Pinpoint the cell where the given text exists, returning its (x, y) midpoint coordinate. 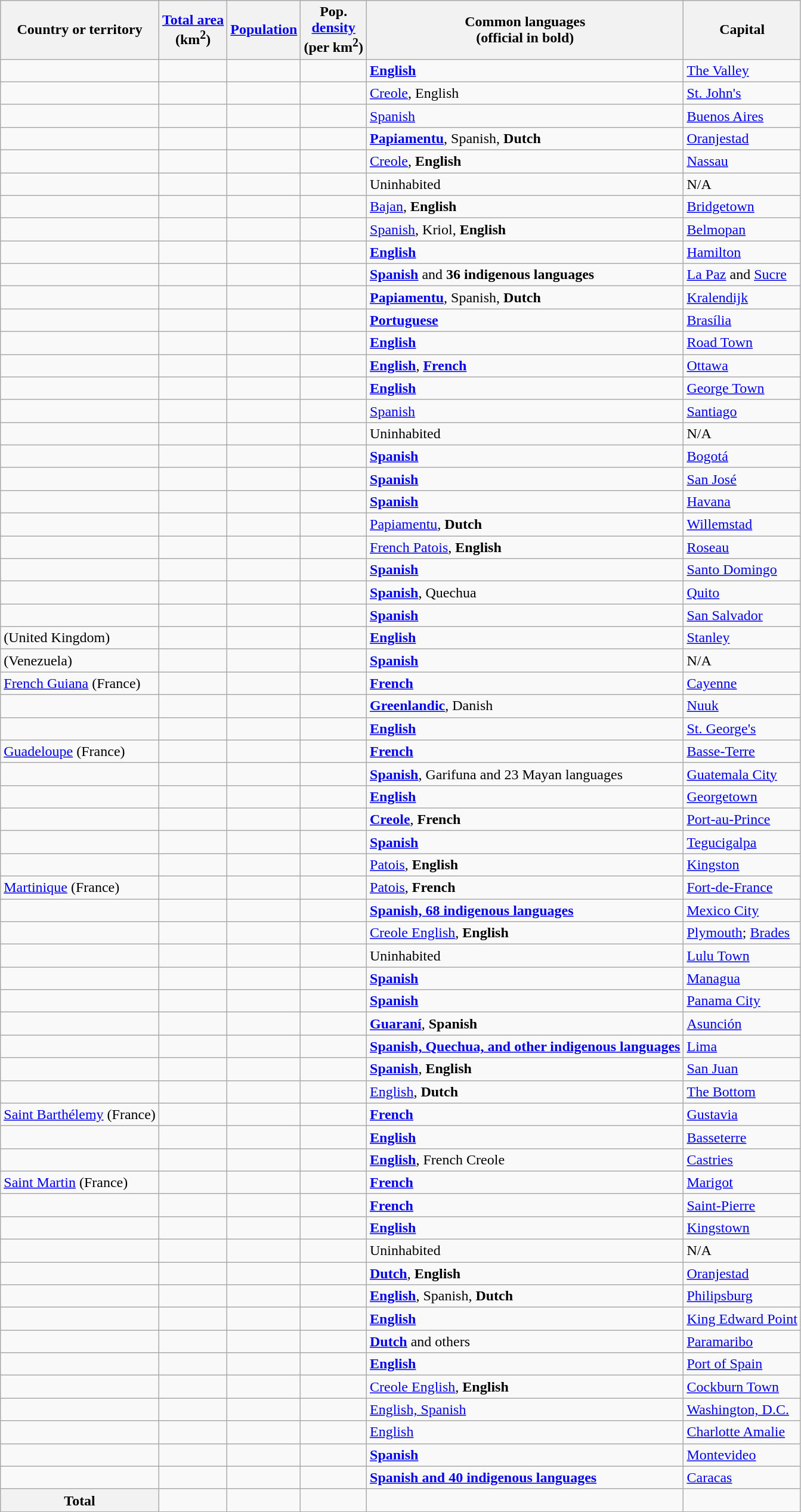
Patois, English (525, 865)
Basse-Terre (742, 751)
Population (264, 30)
English, French Creole (525, 1160)
Gustavia (742, 1114)
Charlotte Amalie (742, 1432)
Stanley (742, 638)
Brasília (742, 320)
Greenlandic, Danish (525, 706)
Papiamentu, Dutch (525, 525)
Saint Barthélemy (France) (80, 1114)
Hamilton (742, 252)
Marigot (742, 1182)
Bogotá (742, 456)
Martinique (France) (80, 888)
Tegucigalpa (742, 842)
St. George's (742, 729)
Belmopan (742, 230)
Kingston (742, 865)
Dutch and others (525, 1341)
Guatemala City (742, 774)
La Paz and Sucre (742, 275)
Managua (742, 978)
Spanish, Quechua, and other indigenous languages (525, 1046)
Spanish and 40 indigenous languages (525, 1477)
Total area(km2) (193, 30)
Santo Domingo (742, 570)
Lulu Town (742, 956)
San Juan (742, 1069)
Lima (742, 1046)
(United Kingdom) (80, 638)
Roseau (742, 547)
Georgetown (742, 797)
Castries (742, 1160)
Willemstad (742, 525)
King Edward Point (742, 1319)
Montevideo (742, 1455)
Bajan, English (525, 207)
Caracas (742, 1477)
Basseterre (742, 1137)
Buenos Aires (742, 116)
English, Dutch (525, 1092)
George Town (742, 388)
Guaraní, Spanish (525, 1024)
Spanish and 36 indigenous languages (525, 275)
English, French (525, 365)
Spanish, English (525, 1069)
The Bottom (742, 1092)
Mexico City (742, 910)
San Salvador (742, 615)
French Guiana (France) (80, 683)
Quito (742, 593)
Nassau (742, 162)
St. John's (742, 93)
San José (742, 479)
Nuuk (742, 706)
French Patois, English (525, 547)
Paramaribo (742, 1341)
(Venezuela) (80, 661)
The Valley (742, 70)
Pop. density(per km2) (334, 30)
Havana (742, 501)
Total (80, 1500)
Creole, French (525, 819)
Port of Spain (742, 1364)
Cayenne (742, 683)
Saint Martin (France) (80, 1182)
Bridgetown (742, 207)
Spanish, Garifuna and 23 Mayan languages (525, 774)
Country or territory (80, 30)
Portuguese (525, 320)
Cockburn Town (742, 1387)
Spanish, 68 indigenous languages (525, 910)
Santiago (742, 411)
English, Spanish, Dutch (525, 1296)
Guadeloupe (France) (80, 751)
Washington, D.C. (742, 1409)
Plymouth; Brades (742, 933)
Fort-de-France (742, 888)
Philipsburg (742, 1296)
Spanish, Kriol, English (525, 230)
Spanish, Quechua (525, 593)
Dutch, English (525, 1274)
Patois, French (525, 888)
Asunción (742, 1024)
Panama City (742, 1001)
Ottawa (742, 365)
Road Town (742, 343)
Saint-Pierre (742, 1205)
English, Spanish (525, 1409)
Port-au-Prince (742, 819)
Common languages(official in bold) (525, 30)
Capital (742, 30)
Kralendijk (742, 298)
Kingstown (742, 1228)
